Capture the cell that displays the provided text and extract its (x, y) central coordinate. 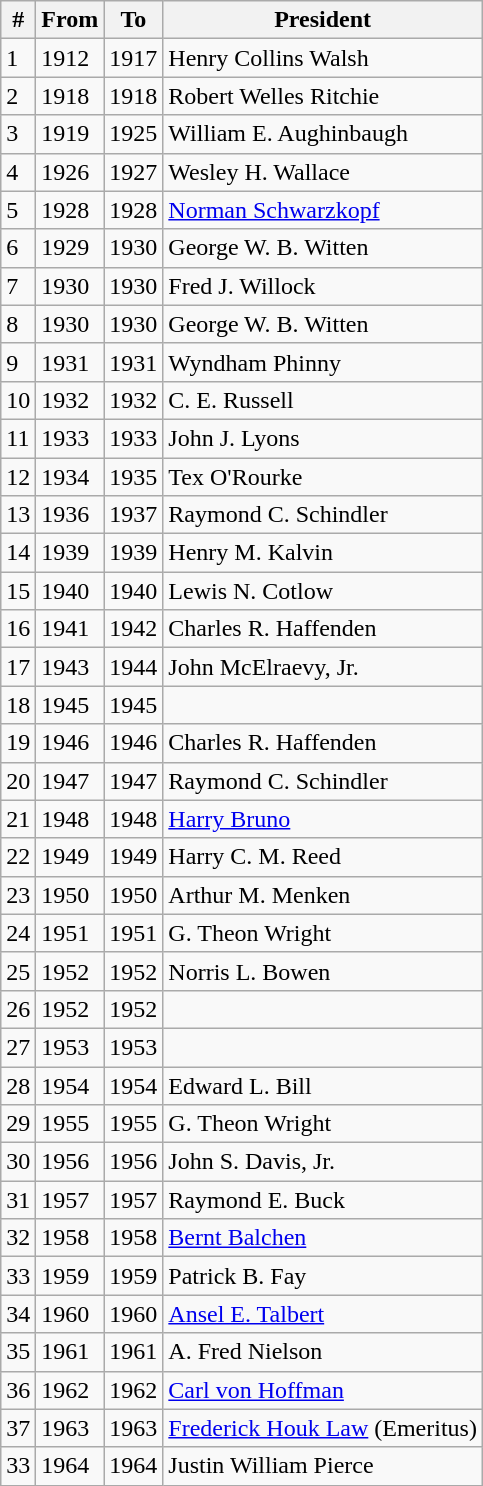
18 (18, 705)
1934 (70, 477)
22 (18, 857)
15 (18, 591)
Harry C. M. Reed (323, 857)
36 (18, 1390)
Wyndham Phinny (323, 362)
1 (18, 58)
Norris L. Bowen (323, 971)
Bernt Balchen (323, 1238)
Norman Schwarzkopf (323, 210)
Wesley H. Wallace (323, 172)
30 (18, 1162)
John J. Lyons (323, 438)
Carl von Hoffman (323, 1390)
1944 (134, 667)
4 (18, 172)
Henry Collins Walsh (323, 58)
27 (18, 1047)
7 (18, 286)
# (18, 20)
President (323, 20)
16 (18, 629)
1927 (134, 172)
26 (18, 1009)
C. E. Russell (323, 400)
24 (18, 933)
10 (18, 400)
Fred J. Willock (323, 286)
1941 (70, 629)
8 (18, 324)
William E. Aughinbaugh (323, 134)
14 (18, 553)
Justin William Pierce (323, 1466)
1943 (70, 667)
28 (18, 1085)
31 (18, 1200)
Henry M. Kalvin (323, 553)
20 (18, 781)
3 (18, 134)
23 (18, 895)
21 (18, 819)
John S. Davis, Jr. (323, 1162)
29 (18, 1124)
1912 (70, 58)
11 (18, 438)
1919 (70, 134)
From (70, 20)
5 (18, 210)
1935 (134, 477)
To (134, 20)
Patrick B. Fay (323, 1276)
Frederick Houk Law (Emeritus) (323, 1428)
37 (18, 1428)
19 (18, 743)
John McElraevy, Jr. (323, 667)
9 (18, 362)
1942 (134, 629)
32 (18, 1238)
6 (18, 248)
1936 (70, 515)
1926 (70, 172)
Ansel E. Talbert (323, 1314)
25 (18, 971)
1917 (134, 58)
Arthur M. Menken (323, 895)
Lewis N. Cotlow (323, 591)
Harry Bruno (323, 819)
34 (18, 1314)
13 (18, 515)
35 (18, 1352)
Robert Welles Ritchie (323, 96)
1925 (134, 134)
12 (18, 477)
1929 (70, 248)
Tex O'Rourke (323, 477)
Edward L. Bill (323, 1085)
A. Fred Nielson (323, 1352)
1937 (134, 515)
17 (18, 667)
2 (18, 96)
Raymond E. Buck (323, 1200)
